Extract the (x, y) coordinate from the center of the cell holding the provided text.  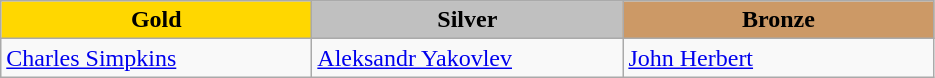
Silver (468, 20)
Bronze (778, 20)
Gold (156, 20)
Charles Simpkins (156, 58)
John Herbert (778, 58)
Aleksandr Yakovlev (468, 58)
